Detect which cell encompasses the target text, then output its (X, Y) center coordinate. 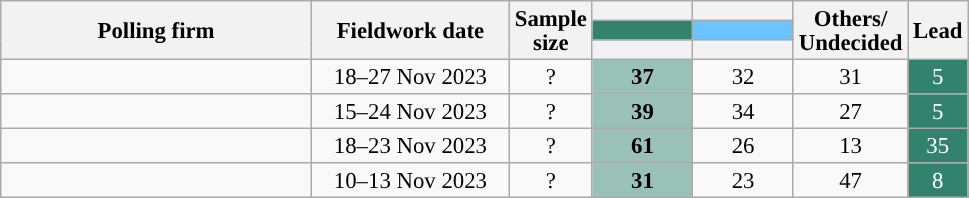
13 (850, 146)
8 (938, 180)
32 (744, 78)
Polling firm (156, 30)
39 (642, 112)
26 (744, 146)
Others/Undecided (850, 30)
10–13 Nov 2023 (410, 180)
Fieldwork date (410, 30)
34 (744, 112)
23 (744, 180)
35 (938, 146)
37 (642, 78)
15–24 Nov 2023 (410, 112)
47 (850, 180)
Lead (938, 30)
Sample size (550, 30)
27 (850, 112)
18–27 Nov 2023 (410, 78)
18–23 Nov 2023 (410, 146)
61 (642, 146)
